Output the (x, y) coordinate of the center of the cell containing the given text.  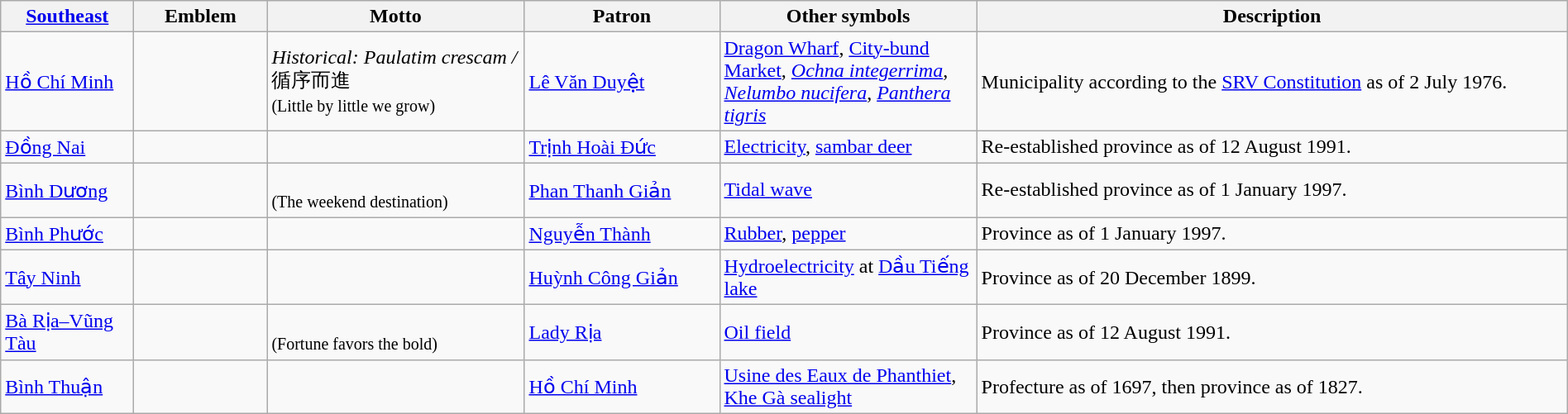
Usine des Eaux de Phanthiet, Khe Gà sealight (849, 387)
Province as of 12 August 1991. (1272, 332)
Patron (622, 17)
(The weekend destination) (395, 190)
Lê Văn Duyệt (622, 81)
Province as of 20 December 1899. (1272, 278)
Tây Ninh (68, 278)
Re-established province as of 12 August 1991. (1272, 147)
Motto (395, 17)
Description (1272, 17)
Southeast (68, 17)
Rubber, pepper (849, 233)
Electricity, sambar deer (849, 147)
Municipality according to the SRV Constitution as of 2 July 1976. (1272, 81)
Bà Rịa–Vũng Tàu (68, 332)
Tidal wave (849, 190)
Emblem (200, 17)
Hydroelectricity at Dầu Tiếng lake (849, 278)
Lady Rịa (622, 332)
Profecture as of 1697, then province as of 1827. (1272, 387)
Historical: Paulatim crescam / 循序而進(Little by little we grow) (395, 81)
Other symbols (849, 17)
Oil field (849, 332)
Trịnh Hoài Đức (622, 147)
Bình Dương (68, 190)
Dragon Wharf, City-bund Market, Ochna integerrima, Nelumbo nucifera, Panthera tigris (849, 81)
Nguyễn Thành (622, 233)
(Fortune favors the bold) (395, 332)
Phan Thanh Giản (622, 190)
Province as of 1 January 1997. (1272, 233)
Đồng Nai (68, 147)
Re-established province as of 1 January 1997. (1272, 190)
Huỳnh Công Giản (622, 278)
Bình Phước (68, 233)
Bình Thuận (68, 387)
